Find where the given text appears and provide that cell's center as [x, y] coordinate. 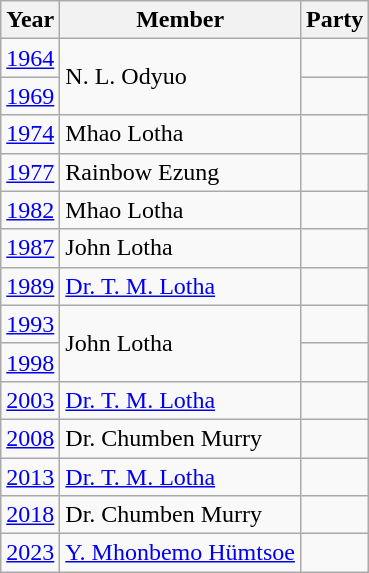
Party [334, 20]
1969 [30, 96]
Rainbow Ezung [180, 172]
1977 [30, 172]
2023 [30, 553]
1974 [30, 134]
1993 [30, 324]
Y. Mhonbemo Hümtsoe [180, 553]
2003 [30, 400]
Year [30, 20]
1982 [30, 210]
1987 [30, 248]
1998 [30, 362]
2018 [30, 515]
2008 [30, 438]
N. L. Odyuo [180, 77]
Member [180, 20]
1989 [30, 286]
2013 [30, 477]
1964 [30, 58]
